Capture the cell that displays the provided text and extract its (X, Y) central coordinate. 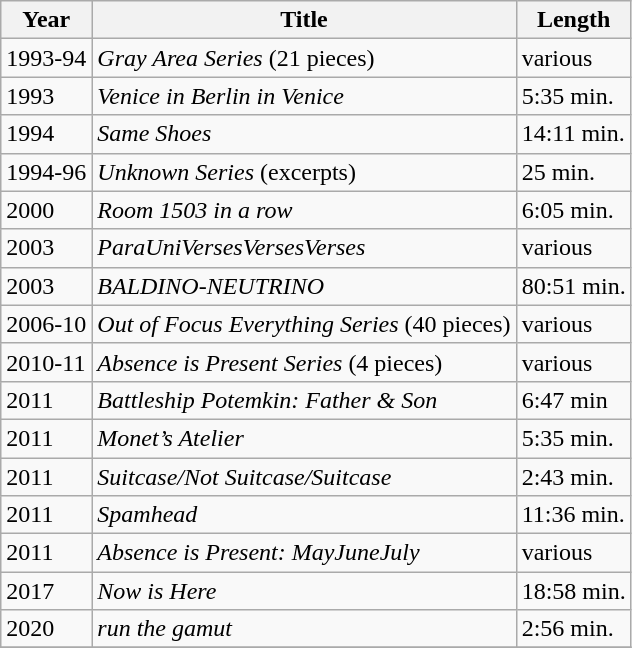
Title (304, 20)
Length (574, 20)
11:36 min. (574, 515)
Same Shoes (304, 134)
1994-96 (46, 172)
Absence is Present Series (4 pieces) (304, 362)
Now is Here (304, 591)
Spamhead (304, 515)
ParaUniVersesVersesVerses (304, 248)
6:47 min (574, 400)
2010-11 (46, 362)
Absence is Present: MayJuneJuly (304, 553)
Suitcase/Not Suitcase/Suitcase (304, 477)
Battleship Potemkin: Father & Son (304, 400)
14:11 min. (574, 134)
1993-94 (46, 58)
2017 (46, 591)
Monet’s Atelier (304, 438)
2:43 min. (574, 477)
2020 (46, 629)
Out of Focus Everything Series (40 pieces) (304, 324)
Gray Area Series (21 pieces) (304, 58)
run the gamut (304, 629)
2006-10 (46, 324)
6:05 min. (574, 210)
Unknown Series (excerpts) (304, 172)
1993 (46, 96)
1994 (46, 134)
18:58 min. (574, 591)
Room 1503 in a row (304, 210)
80:51 min. (574, 286)
Venice in Berlin in Venice (304, 96)
Year (46, 20)
BALDINO-NEUTRINO (304, 286)
2:56 min. (574, 629)
2000 (46, 210)
25 min. (574, 172)
